Search for the cell housing the specified text and yield its [x, y] center coordinate. 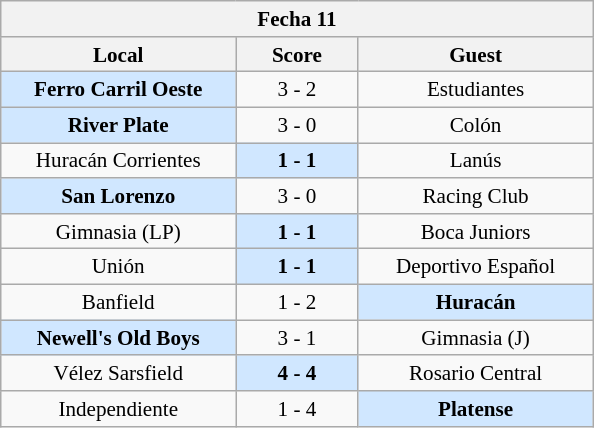
Ferro Carril Oeste [118, 90]
Lanús [476, 160]
Newell's Old Boys [118, 338]
Independiente [118, 408]
4 - 4 [297, 372]
3 - 2 [297, 90]
Gimnasia (J) [476, 338]
Rosario Central [476, 372]
Huracán Corrientes [118, 160]
Score [297, 54]
Unión [118, 266]
San Lorenzo [118, 196]
Deportivo Español [476, 266]
1 - 2 [297, 302]
Racing Club [476, 196]
Colón [476, 124]
Gimnasia (LP) [118, 230]
Vélez Sarsfield [118, 372]
Huracán [476, 302]
Boca Juniors [476, 230]
Estudiantes [476, 90]
1 - 4 [297, 408]
Local [118, 54]
Banfield [118, 302]
3 - 1 [297, 338]
Fecha 11 [297, 18]
Guest [476, 54]
Platense [476, 408]
River Plate [118, 124]
